Return the [x, y] coordinate for the center point of the cell that contains the specified text.  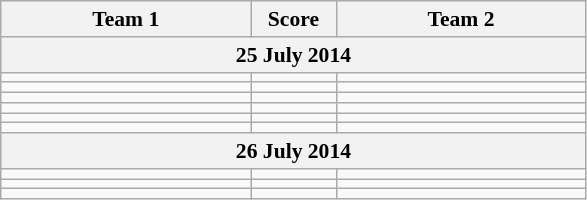
26 July 2014 [294, 151]
Team 1 [126, 19]
Team 2 [461, 19]
25 July 2014 [294, 55]
Score [294, 19]
